Capture the cell that displays the provided text and extract its (x, y) central coordinate. 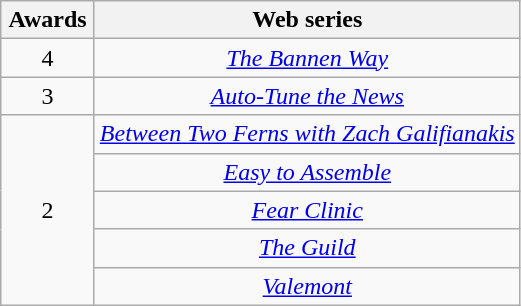
Valemont (307, 286)
Easy to Assemble (307, 172)
Web series (307, 20)
The Bannen Way (307, 58)
Fear Clinic (307, 210)
4 (48, 58)
2 (48, 210)
Auto-Tune the News (307, 96)
Awards (48, 20)
3 (48, 96)
Between Two Ferns with Zach Galifianakis (307, 134)
The Guild (307, 248)
